Determine the (x, y) coordinate at the center of the cell enclosing the given text.  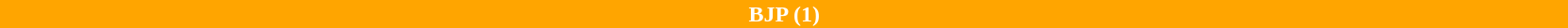
BJP (1) (784, 14)
